Detect which cell encompasses the target text, then output its (X, Y) center coordinate. 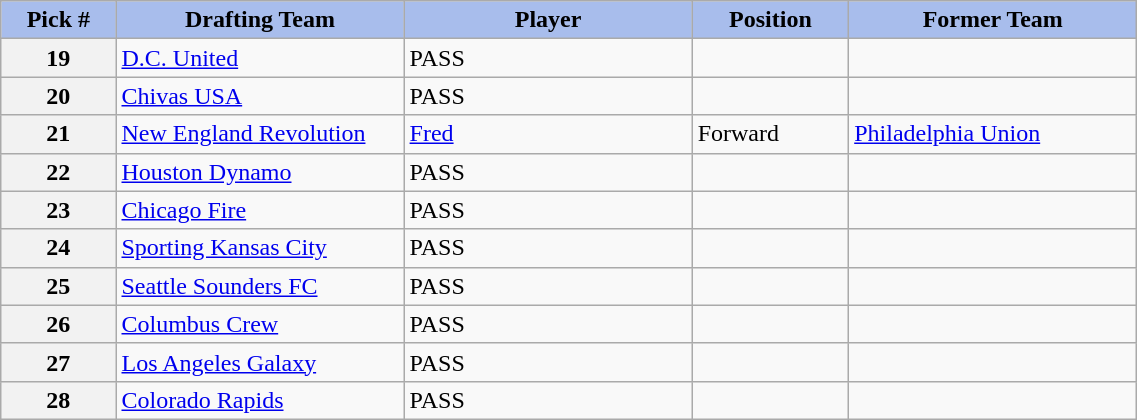
25 (58, 286)
21 (58, 134)
26 (58, 324)
Former Team (993, 20)
23 (58, 210)
Chivas USA (260, 96)
Columbus Crew (260, 324)
Colorado Rapids (260, 400)
20 (58, 96)
Forward (770, 134)
Houston Dynamo (260, 172)
Position (770, 20)
Seattle Sounders FC (260, 286)
New England Revolution (260, 134)
19 (58, 58)
D.C. United (260, 58)
Pick # (58, 20)
24 (58, 248)
22 (58, 172)
27 (58, 362)
Sporting Kansas City (260, 248)
Philadelphia Union (993, 134)
Fred (548, 134)
28 (58, 400)
Drafting Team (260, 20)
Los Angeles Galaxy (260, 362)
Player (548, 20)
Chicago Fire (260, 210)
